Return [X, Y] of the center of cell containing provided text 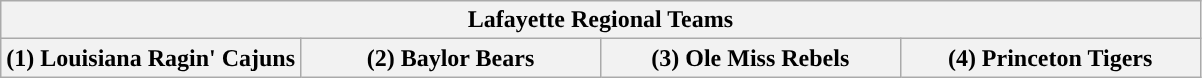
(1) Louisiana Ragin' Cajuns [151, 58]
Lafayette Regional Teams [600, 20]
(4) Princeton Tigers [1050, 58]
(2) Baylor Bears [451, 58]
(3) Ole Miss Rebels [750, 58]
